Locate the cell with the specified text and output its [x, y] center coordinate. 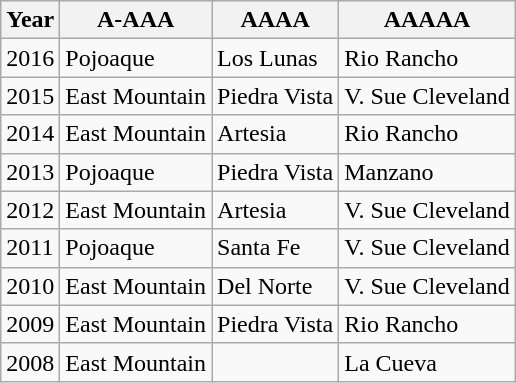
2008 [30, 362]
Santa Fe [276, 248]
Manzano [428, 172]
2013 [30, 172]
AAAA [276, 20]
Del Norte [276, 286]
A-AAA [136, 20]
La Cueva [428, 362]
2011 [30, 248]
2012 [30, 210]
Year [30, 20]
AAAAA [428, 20]
2010 [30, 286]
2014 [30, 134]
Los Lunas [276, 58]
2016 [30, 58]
2015 [30, 96]
2009 [30, 324]
